Extract the (x, y) coordinate from the center of the cell holding the provided text.  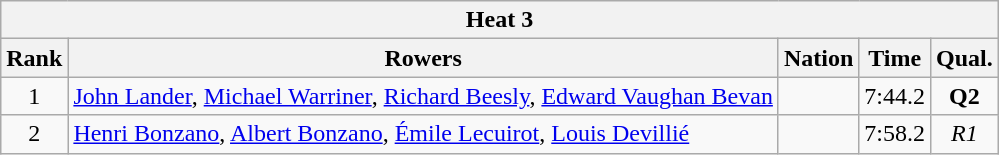
Nation (818, 58)
1 (34, 96)
John Lander, Michael Warriner, Richard Beesly, Edward Vaughan Bevan (424, 96)
7:44.2 (895, 96)
Henri Bonzano, Albert Bonzano, Émile Lecuirot, Louis Devillié (424, 134)
2 (34, 134)
7:58.2 (895, 134)
Time (895, 58)
Heat 3 (500, 20)
Rowers (424, 58)
Q2 (965, 96)
Rank (34, 58)
R1 (965, 134)
Qual. (965, 58)
